From the cell containing the given text, extract its center point as [X, Y] coordinate. 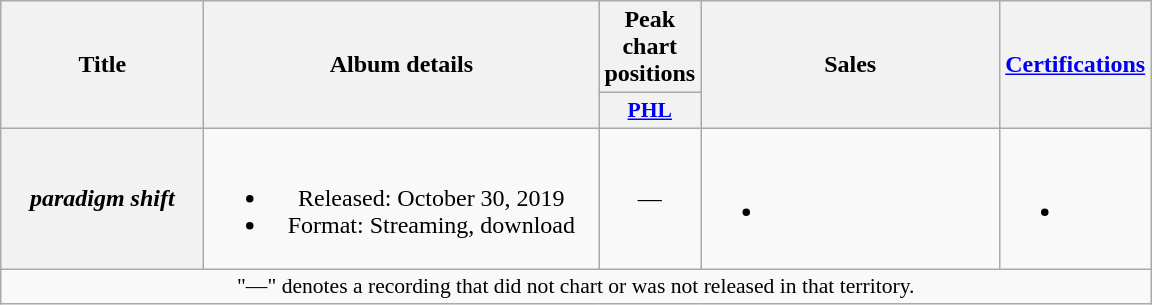
"—" denotes a recording that did not chart or was not released in that territory. [576, 286]
Peak chart positions [650, 47]
Released: October 30, 2019Format: Streaming, download [402, 198]
Title [102, 65]
Sales [850, 65]
paradigm shift [102, 198]
Album details [402, 65]
— [650, 198]
PHL [650, 111]
Certifications [1076, 65]
